Return the [x, y] coordinate for the center point of the cell that contains the specified text.  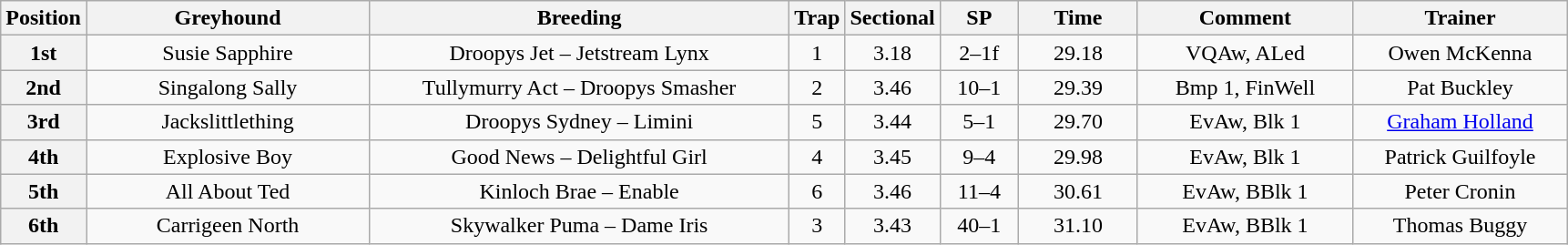
29.98 [1078, 157]
Thomas Buggy [1460, 226]
Trainer [1460, 18]
Explosive Boy [228, 157]
Skywalker Puma – Dame Iris [579, 226]
31.10 [1078, 226]
11–4 [979, 191]
SP [979, 18]
Position [44, 18]
Droopys Sydney – Limini [579, 122]
3rd [44, 122]
2–1f [979, 53]
3.44 [892, 122]
Graham Holland [1460, 122]
9–4 [979, 157]
Droopys Jet – Jetstream Lynx [579, 53]
Pat Buckley [1460, 87]
6 [818, 191]
3.18 [892, 53]
Good News – Delightful Girl [579, 157]
Greyhound [228, 18]
3 [818, 226]
1 [818, 53]
Breeding [579, 18]
VQAw, ALed [1245, 53]
4 [818, 157]
Comment [1245, 18]
29.70 [1078, 122]
5 [818, 122]
Patrick Guilfoyle [1460, 157]
Peter Cronin [1460, 191]
All About Ted [228, 191]
Bmp 1, FinWell [1245, 87]
1st [44, 53]
Susie Sapphire [228, 53]
Time [1078, 18]
Kinloch Brae – Enable [579, 191]
Carrigeen North [228, 226]
5–1 [979, 122]
29.18 [1078, 53]
10–1 [979, 87]
3.45 [892, 157]
Owen McKenna [1460, 53]
5th [44, 191]
30.61 [1078, 191]
4th [44, 157]
6th [44, 226]
Trap [818, 18]
2nd [44, 87]
3.43 [892, 226]
29.39 [1078, 87]
2 [818, 87]
Singalong Sally [228, 87]
Tullymurry Act – Droopys Smasher [579, 87]
Jackslittlething [228, 122]
40–1 [979, 226]
Sectional [892, 18]
